For the text-containing cell, return its midpoint in [x, y] coordinate format. 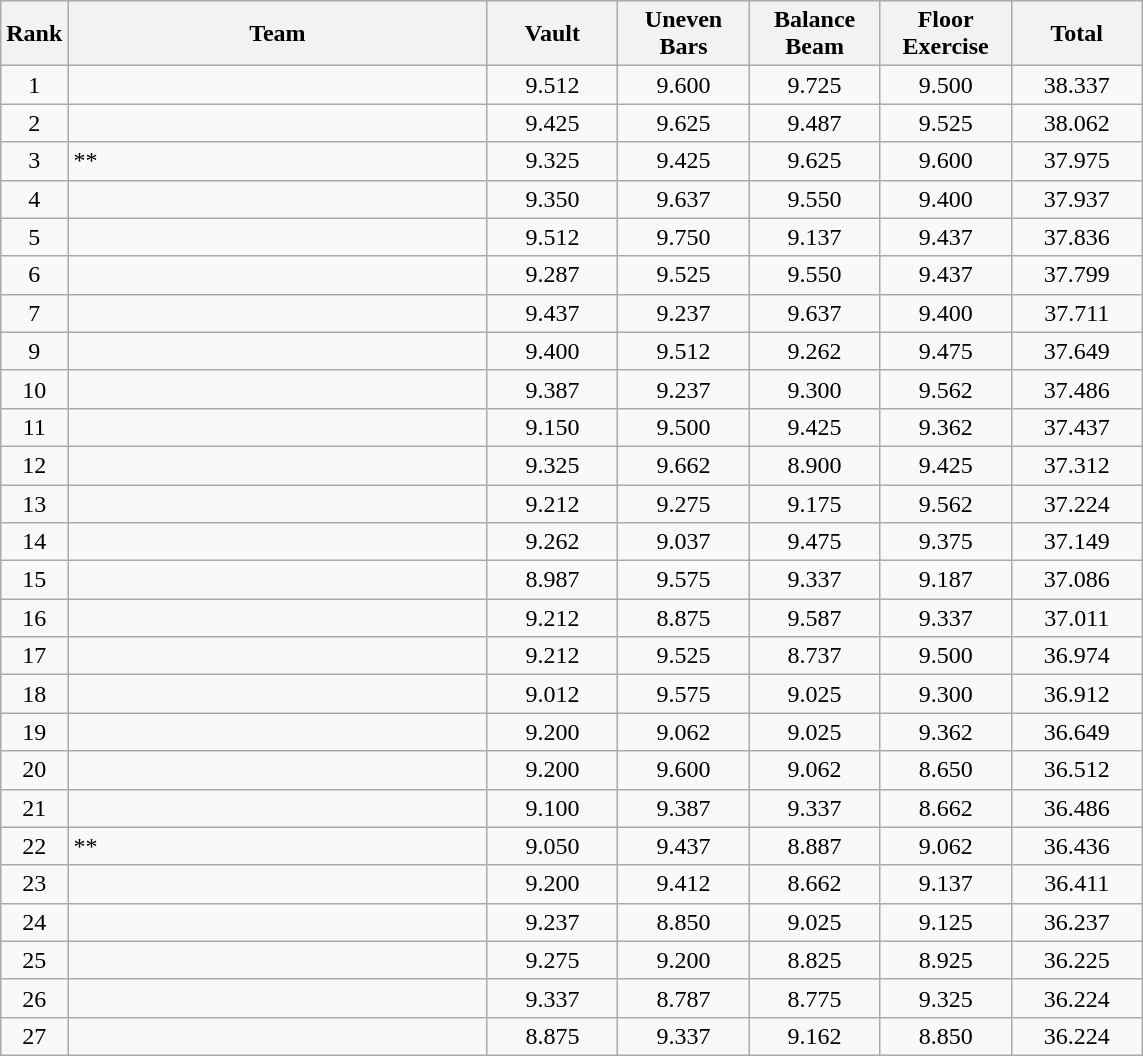
36.411 [1076, 884]
37.937 [1076, 199]
8.887 [814, 846]
Total [1076, 34]
4 [34, 199]
37.149 [1076, 542]
9.175 [814, 503]
9 [34, 351]
36.512 [1076, 770]
9.725 [814, 85]
Vault [552, 34]
12 [34, 465]
9.750 [684, 237]
8.900 [814, 465]
21 [34, 808]
37.224 [1076, 503]
8.775 [814, 998]
13 [34, 503]
11 [34, 427]
7 [34, 313]
23 [34, 884]
6 [34, 275]
37.711 [1076, 313]
36.912 [1076, 694]
8.787 [684, 998]
14 [34, 542]
19 [34, 732]
36.649 [1076, 732]
9.662 [684, 465]
5 [34, 237]
18 [34, 694]
37.086 [1076, 580]
37.649 [1076, 351]
Rank [34, 34]
8.987 [552, 580]
16 [34, 618]
8.650 [946, 770]
9.350 [552, 199]
9.187 [946, 580]
36.974 [1076, 656]
17 [34, 656]
36.237 [1076, 922]
9.150 [552, 427]
37.836 [1076, 237]
27 [34, 1036]
36.486 [1076, 808]
9.287 [552, 275]
8.825 [814, 960]
36.436 [1076, 846]
15 [34, 580]
BalanceBeam [814, 34]
24 [34, 922]
10 [34, 389]
1 [34, 85]
9.050 [552, 846]
9.125 [946, 922]
UnevenBars [684, 34]
8.925 [946, 960]
8.737 [814, 656]
FloorExercise [946, 34]
37.312 [1076, 465]
9.100 [552, 808]
9.012 [552, 694]
22 [34, 846]
9.375 [946, 542]
9.162 [814, 1036]
36.225 [1076, 960]
26 [34, 998]
2 [34, 123]
38.337 [1076, 85]
9.487 [814, 123]
37.975 [1076, 161]
9.037 [684, 542]
38.062 [1076, 123]
3 [34, 161]
25 [34, 960]
9.587 [814, 618]
Team [278, 34]
37.799 [1076, 275]
9.412 [684, 884]
37.011 [1076, 618]
20 [34, 770]
37.486 [1076, 389]
37.437 [1076, 427]
